Pinpoint the cell where the given text exists, returning its (X, Y) midpoint coordinate. 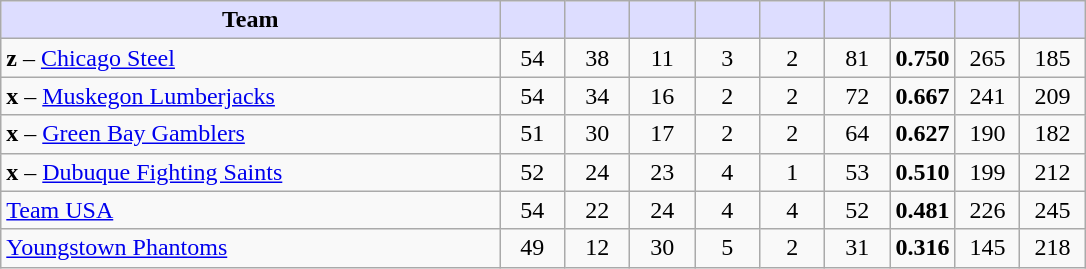
0.481 (922, 210)
34 (598, 96)
31 (858, 248)
64 (858, 134)
51 (532, 134)
212 (1052, 172)
199 (988, 172)
0.510 (922, 172)
38 (598, 58)
145 (988, 248)
53 (858, 172)
Team USA (250, 210)
72 (858, 96)
11 (662, 58)
12 (598, 248)
0.627 (922, 134)
0.750 (922, 58)
5 (728, 248)
245 (1052, 210)
226 (988, 210)
190 (988, 134)
Team (250, 20)
x – Green Bay Gamblers (250, 134)
x – Dubuque Fighting Saints (250, 172)
z – Chicago Steel (250, 58)
22 (598, 210)
182 (1052, 134)
209 (1052, 96)
16 (662, 96)
17 (662, 134)
0.316 (922, 248)
x – Muskegon Lumberjacks (250, 96)
1 (792, 172)
49 (532, 248)
3 (728, 58)
81 (858, 58)
185 (1052, 58)
Youngstown Phantoms (250, 248)
241 (988, 96)
23 (662, 172)
265 (988, 58)
218 (1052, 248)
0.667 (922, 96)
